Provide the (x, y) coordinate of the cell's center where the given text is located.  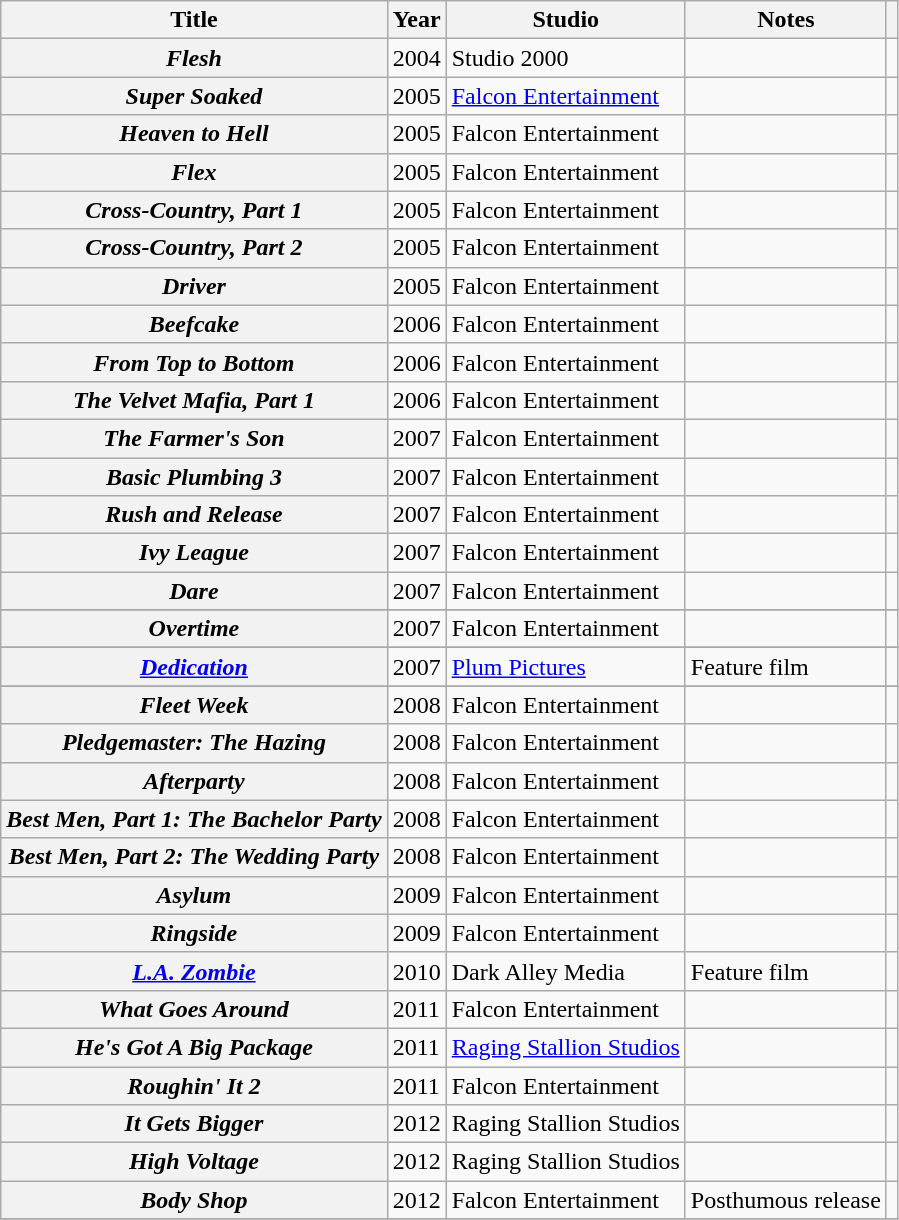
Flesh (194, 58)
2004 (416, 58)
Afterparty (194, 781)
Posthumous release (786, 1200)
From Top to Bottom (194, 362)
The Velvet Mafia, Part 1 (194, 400)
Beefcake (194, 324)
Plum Pictures (566, 667)
Basic Plumbing 3 (194, 477)
Super Soaked (194, 96)
He's Got A Big Package (194, 1047)
What Goes Around (194, 1009)
Best Men, Part 1: The Bachelor Party (194, 819)
Best Men, Part 2: The Wedding Party (194, 857)
Cross-Country, Part 1 (194, 210)
Overtime (194, 629)
Studio (566, 20)
Studio 2000 (566, 58)
Asylum (194, 895)
High Voltage (194, 1162)
Dark Alley Media (566, 971)
Notes (786, 20)
Pledgemaster: The Hazing (194, 743)
Dare (194, 591)
Driver (194, 286)
Year (416, 20)
Fleet Week (194, 705)
Rush and Release (194, 515)
Title (194, 20)
L.A. Zombie (194, 971)
Flex (194, 172)
Ringside (194, 933)
It Gets Bigger (194, 1124)
Heaven to Hell (194, 134)
Body Shop (194, 1200)
Roughin' It 2 (194, 1085)
Dedication (194, 667)
2010 (416, 971)
Ivy League (194, 553)
Cross-Country, Part 2 (194, 248)
The Farmer's Son (194, 438)
